Pinpoint the cell where the given text exists, returning its (X, Y) midpoint coordinate. 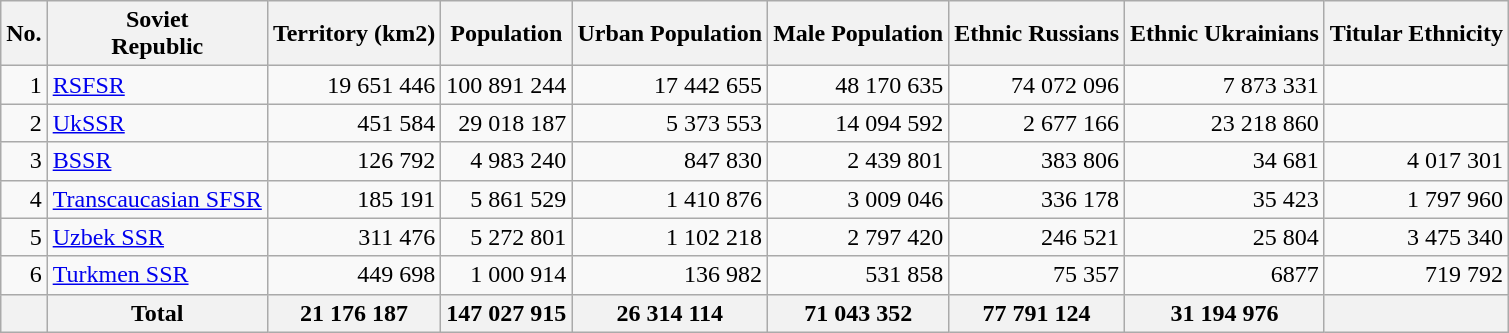
1 410 876 (670, 199)
Urban Population (670, 34)
3 009 046 (858, 199)
2 (24, 123)
Population (506, 34)
1 (24, 85)
5 373 553 (670, 123)
BSSR (157, 161)
34 681 (1225, 161)
5 272 801 (506, 237)
35 423 (1225, 199)
Titular Ethnicity (1416, 34)
26 314 114 (670, 313)
RSFSR (157, 85)
71 043 352 (858, 313)
5 861 529 (506, 199)
1 797 960 (1416, 199)
Total (157, 313)
449 698 (354, 275)
17 442 655 (670, 85)
4 983 240 (506, 161)
75 357 (1037, 275)
2 797 420 (858, 237)
136 982 (670, 275)
311 476 (354, 237)
77 791 124 (1037, 313)
6 (24, 275)
4 017 301 (1416, 161)
2 677 166 (1037, 123)
29 018 187 (506, 123)
Ethnic Russians (1037, 34)
Male Population (858, 34)
1 000 914 (506, 275)
23 218 860 (1225, 123)
246 521 (1037, 237)
Ethnic Ukrainians (1225, 34)
14 094 592 (858, 123)
No. (24, 34)
1 102 218 (670, 237)
147 027 915 (506, 313)
Turkmen SSR (157, 275)
451 584 (354, 123)
Transcaucasian SFSR (157, 199)
2 439 801 (858, 161)
531 858 (858, 275)
21 176 187 (354, 313)
847 830 (670, 161)
3 (24, 161)
Uzbek SSR (157, 237)
Territory (km2) (354, 34)
4 (24, 199)
74 072 096 (1037, 85)
25 804 (1225, 237)
5 (24, 237)
100 891 244 (506, 85)
19 651 446 (354, 85)
7 873 331 (1225, 85)
185 191 (354, 199)
719 792 (1416, 275)
31 194 976 (1225, 313)
UkSSR (157, 123)
336 178 (1037, 199)
383 806 (1037, 161)
48 170 635 (858, 85)
Soviet Republic (157, 34)
6877 (1225, 275)
126 792 (354, 161)
3 475 340 (1416, 237)
